Scan for the cell matching the given text and deliver its [x, y] coordinate at center. 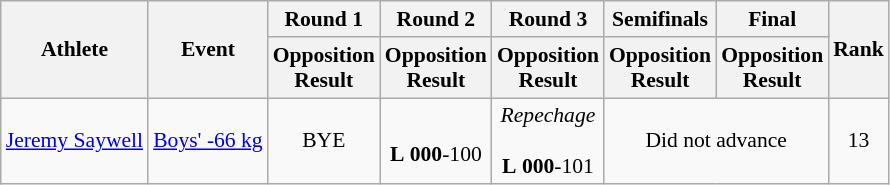
Round 3 [548, 19]
Round 1 [324, 19]
Did not advance [716, 142]
Final [772, 19]
13 [858, 142]
Rank [858, 50]
Repechage L 000-101 [548, 142]
Boys' -66 kg [208, 142]
Event [208, 50]
Jeremy Saywell [74, 142]
BYE [324, 142]
Athlete [74, 50]
Semifinals [660, 19]
Round 2 [436, 19]
L 000-100 [436, 142]
